Search for the cell housing the specified text and yield its [X, Y] center coordinate. 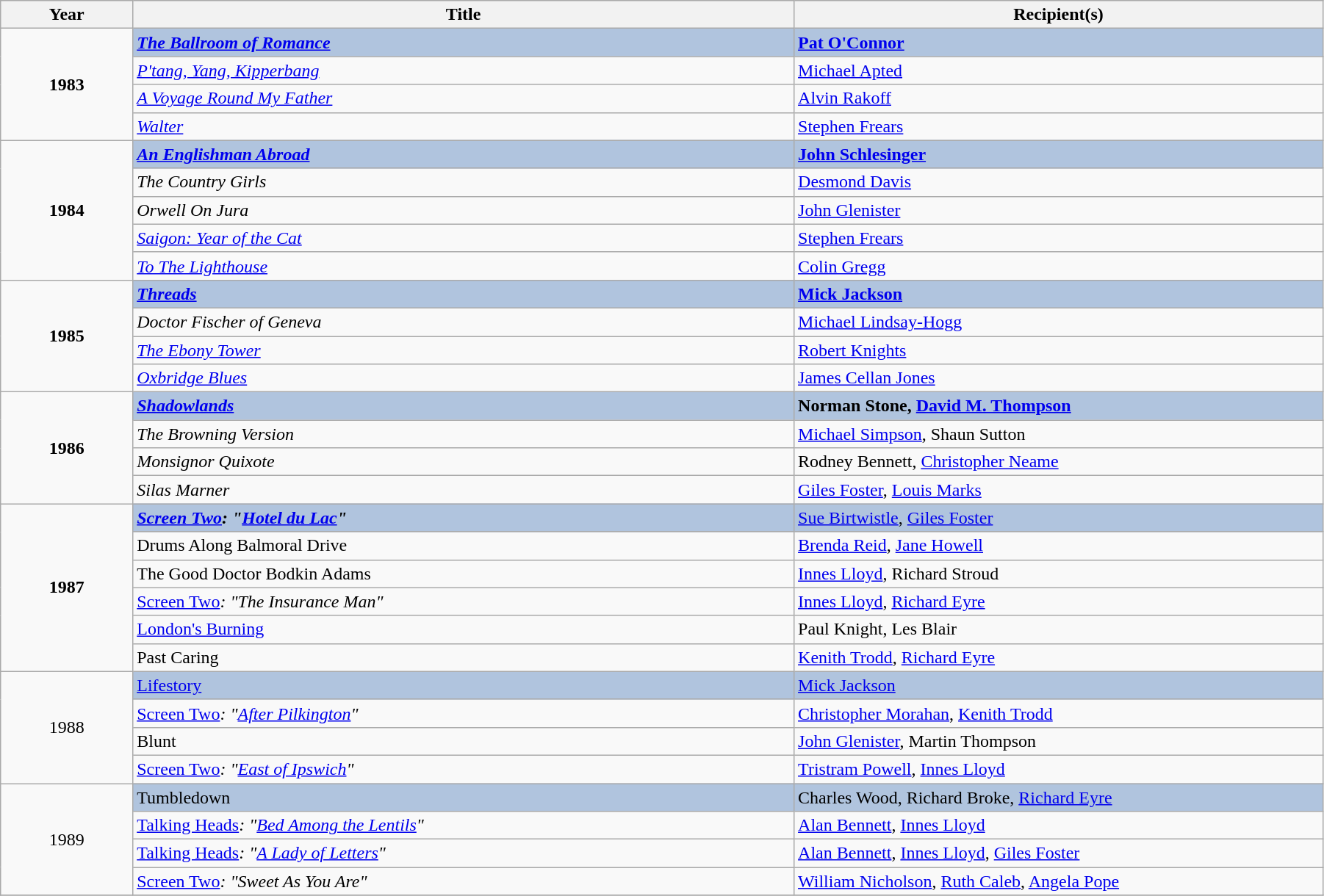
1989 [67, 839]
1983 [67, 84]
Colin Gregg [1059, 266]
Kenith Trodd, Richard Eyre [1059, 657]
Screen Two: "The Insurance Man" [464, 601]
Michael Simpson, Shaun Sutton [1059, 434]
Alan Bennett, Innes Lloyd [1059, 825]
Tristram Powell, Innes Lloyd [1059, 769]
The Good Doctor Bodkin Adams [464, 574]
Desmond Davis [1059, 182]
Paul Knight, Les Blair [1059, 629]
Oxbridge Blues [464, 378]
Saigon: Year of the Cat [464, 238]
Year [67, 15]
Norman Stone, David M. Thompson [1059, 406]
Talking Heads: "Bed Among the Lentils" [464, 825]
Doctor Fischer of Geneva [464, 322]
James Cellan Jones [1059, 378]
John Glenister, Martin Thompson [1059, 741]
Rodney Bennett, Christopher Neame [1059, 462]
Threads [464, 294]
Silas Marner [464, 490]
To The Lighthouse [464, 266]
Lifestory [464, 685]
Past Caring [464, 657]
Title [464, 15]
The Ballroom of Romance [464, 43]
1984 [67, 210]
Tumbledown [464, 797]
Monsignor Quixote [464, 462]
Talking Heads: "A Lady of Letters" [464, 853]
Innes Lloyd, Richard Eyre [1059, 601]
Orwell On Jura [464, 210]
Charles Wood, Richard Broke, Richard Eyre [1059, 797]
Walter [464, 126]
Giles Foster, Louis Marks [1059, 490]
P'tang, Yang, Kipperbang [464, 71]
The Ebony Tower [464, 350]
John Glenister [1059, 210]
The Browning Version [464, 434]
1986 [67, 448]
Alvin Rakoff [1059, 98]
Innes Lloyd, Richard Stroud [1059, 574]
Drums Along Balmoral Drive [464, 546]
Pat O'Connor [1059, 43]
Michael Apted [1059, 71]
1988 [67, 727]
1987 [67, 588]
Blunt [464, 741]
An Englishman Abroad [464, 154]
London's Burning [464, 629]
Brenda Reid, Jane Howell [1059, 546]
1985 [67, 336]
Christopher Morahan, Kenith Trodd [1059, 713]
Robert Knights [1059, 350]
Shadowlands [464, 406]
A Voyage Round My Father [464, 98]
Screen Two: "East of Ipswich" [464, 769]
John Schlesinger [1059, 154]
William Nicholson, Ruth Caleb, Angela Pope [1059, 881]
Alan Bennett, Innes Lloyd, Giles Foster [1059, 853]
Screen Two: "After Pilkington" [464, 713]
Sue Birtwistle, Giles Foster [1059, 518]
Recipient(s) [1059, 15]
Screen Two: "Sweet As You Are" [464, 881]
The Country Girls [464, 182]
Screen Two: "Hotel du Lac" [464, 518]
Michael Lindsay-Hogg [1059, 322]
